Locate the cell with the specified text and output its [x, y] center coordinate. 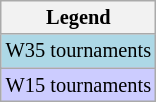
W35 tournaments [78, 51]
Legend [78, 17]
W15 tournaments [78, 85]
